Search for the cell housing the specified text and yield its (x, y) center coordinate. 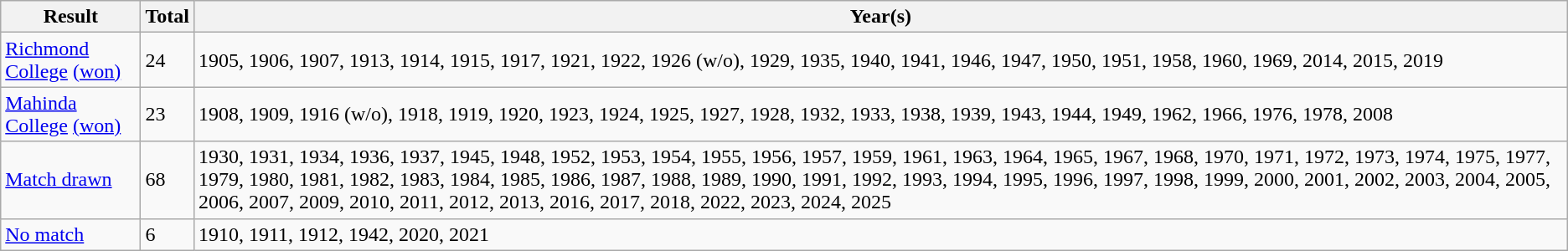
24 (168, 60)
68 (168, 180)
1908, 1909, 1916 (w/o), 1918, 1919, 1920, 1923, 1924, 1925, 1927, 1928, 1932, 1933, 1938, 1939, 1943, 1944, 1949, 1962, 1966, 1976, 1978, 2008 (880, 114)
No match (70, 234)
Result (70, 17)
Richmond College (won) (70, 60)
23 (168, 114)
Mahinda College (won) (70, 114)
1910, 1911, 1912, 1942, 2020, 2021 (880, 234)
Total (168, 17)
1905, 1906, 1907, 1913, 1914, 1915, 1917, 1921, 1922, 1926 (w/o), 1929, 1935, 1940, 1941, 1946, 1947, 1950, 1951, 1958, 1960, 1969, 2014, 2015, 2019 (880, 60)
Year(s) (880, 17)
6 (168, 234)
Match drawn (70, 180)
